Extract the [x, y] coordinate from the center of the cell holding the provided text.  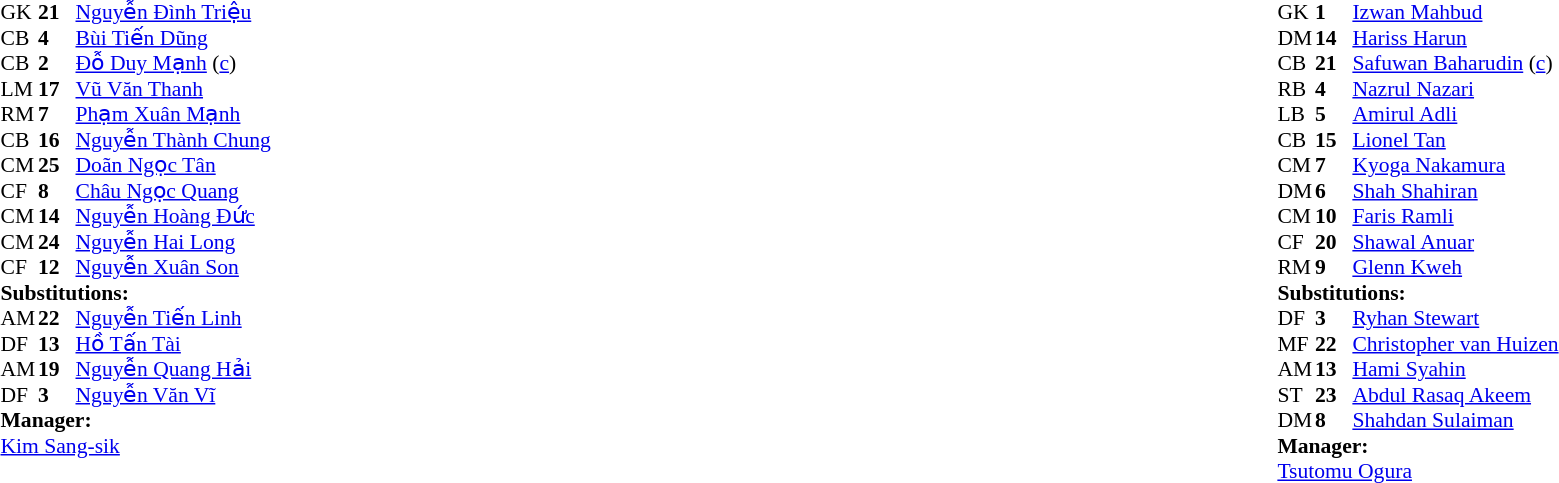
24 [57, 242]
Amirul Adli [1455, 115]
16 [57, 140]
Kim Sang-sik [135, 446]
1 [1334, 13]
Phạm Xuân Mạnh [174, 115]
Vũ Văn Thanh [174, 89]
Lionel Tan [1455, 140]
Nguyễn Quang Hải [174, 369]
LM [19, 89]
Glenn Kweh [1455, 267]
Nguyễn Văn Vĩ [174, 395]
Kyoga Nakamura [1455, 165]
Nguyễn Xuân Son [174, 267]
Izwan Mahbud [1455, 13]
12 [57, 267]
ST [1296, 395]
Nazrul Nazari [1455, 89]
LB [1296, 115]
Nguyễn Hai Long [174, 242]
Abdul Rasaq Akeem [1455, 395]
Hồ Tấn Tài [174, 344]
6 [1334, 191]
23 [1334, 395]
15 [1334, 140]
Faris Ramli [1455, 217]
Shawal Anuar [1455, 242]
25 [57, 165]
2 [57, 63]
Ryhan Stewart [1455, 319]
Christopher van Huizen [1455, 344]
Hami Syahin [1455, 369]
RB [1296, 89]
Nguyễn Đình Triệu [174, 13]
Nguyễn Hoàng Đức [174, 217]
5 [1334, 115]
Nguyễn Thành Chung [174, 140]
9 [1334, 267]
19 [57, 369]
Nguyễn Tiến Linh [174, 319]
20 [1334, 242]
10 [1334, 217]
17 [57, 89]
Hariss Harun [1455, 38]
Shahdan Sulaiman [1455, 421]
Doãn Ngọc Tân [174, 165]
Safuwan Baharudin (c) [1455, 63]
Đỗ Duy Mạnh (c) [174, 63]
Shah Shahiran [1455, 191]
Bùi Tiến Dũng [174, 38]
Châu Ngọc Quang [174, 191]
MF [1296, 344]
